Scan for the cell matching the given text and deliver its [X, Y] coordinate at center. 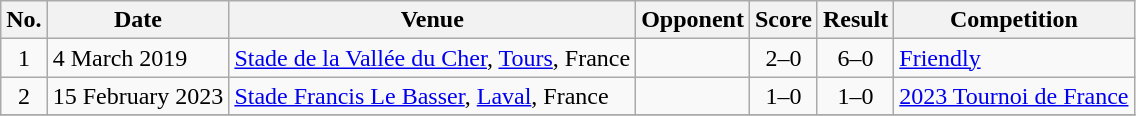
Date [138, 20]
2–0 [783, 58]
2 [24, 96]
Stade Francis Le Basser, Laval, France [432, 96]
15 February 2023 [138, 96]
Competition [1014, 20]
Result [855, 20]
6–0 [855, 58]
Opponent [693, 20]
1 [24, 58]
Score [783, 20]
4 March 2019 [138, 58]
Friendly [1014, 58]
No. [24, 20]
Stade de la Vallée du Cher, Tours, France [432, 58]
Venue [432, 20]
2023 Tournoi de France [1014, 96]
